Identify which cell holds the provided text, then report its [X, Y] central coordinate. 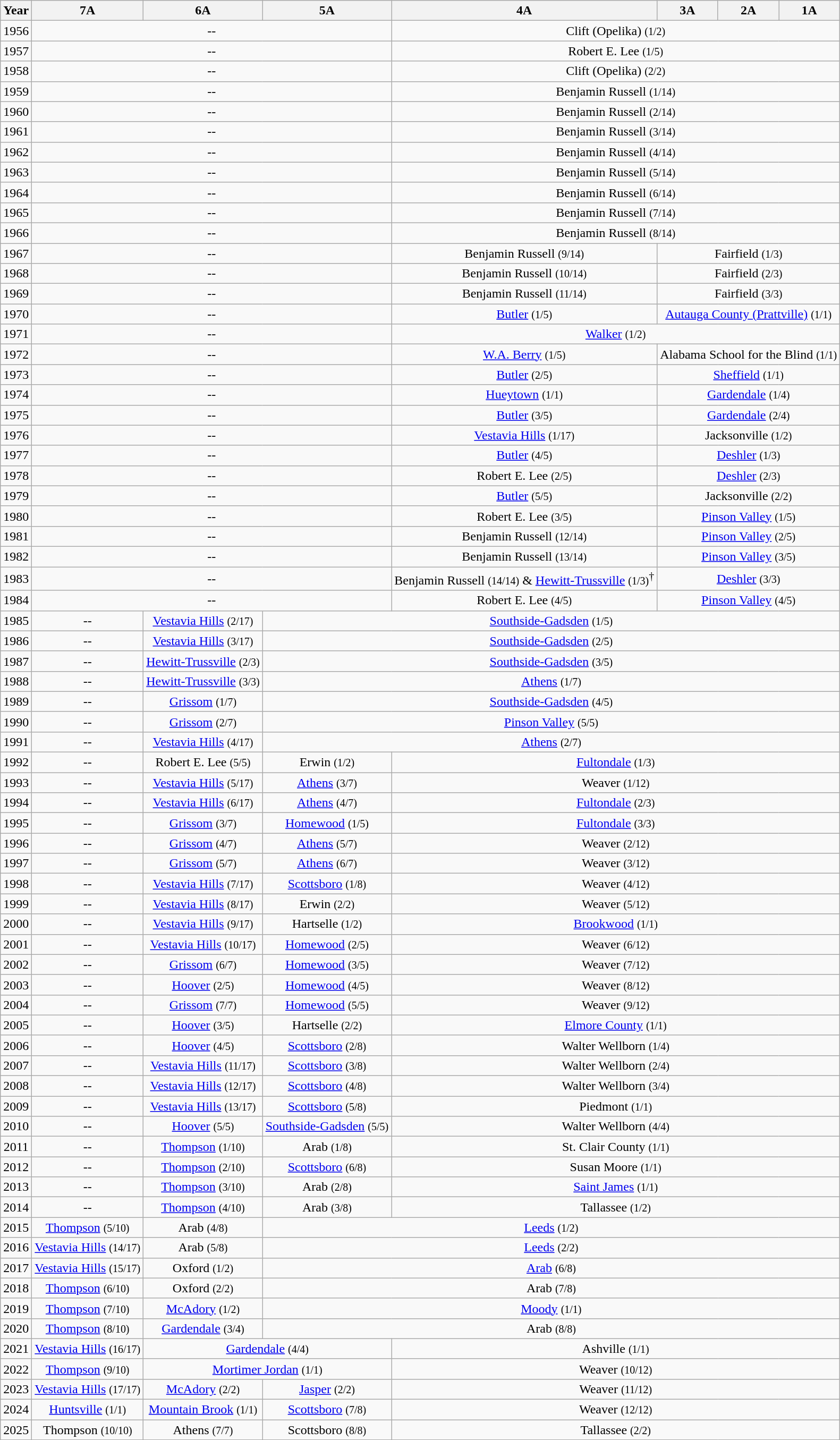
Benjamin Russell (6/14) [616, 192]
Butler (2/5) [524, 375]
Southside-Gadsden (1/5) [551, 621]
2023 [16, 1389]
1994 [16, 803]
Thompson (1/10) [203, 1147]
1983 [16, 578]
Hoover (4/5) [203, 1045]
Erwin (1/2) [327, 763]
Weaver (8/12) [616, 985]
1971 [16, 334]
1995 [16, 823]
2017 [16, 1268]
Arab (7/8) [551, 1288]
Southside-Gadsden (5/5) [327, 1126]
1975 [16, 415]
1970 [16, 314]
Gardendale (3/4) [203, 1328]
1969 [16, 294]
Robert E. Lee (4/5) [524, 600]
Benjamin Russell (8/14) [616, 233]
1985 [16, 621]
Homewood (5/5) [327, 1005]
Athens (1/7) [551, 681]
Robert E. Lee (3/5) [524, 516]
Sheffield (1/1) [749, 375]
Robert E. Lee (5/5) [203, 763]
Vestavia Hills (14/17) [88, 1248]
2015 [16, 1227]
Weaver (3/12) [616, 863]
Walter Wellborn (3/4) [616, 1086]
Southside-Gadsden (3/5) [551, 661]
Fultondale (1/3) [616, 763]
1961 [16, 132]
Fairfield (2/3) [749, 274]
Benjamin Russell (7/14) [616, 213]
2021 [16, 1349]
Fairfield (3/3) [749, 294]
Robert E. Lee (2/5) [524, 476]
1993 [16, 783]
5A [327, 11]
2022 [16, 1369]
1973 [16, 375]
Ashville (1/1) [616, 1349]
Leeds (1/2) [551, 1227]
Weaver (5/12) [616, 904]
1980 [16, 516]
Weaver (10/12) [616, 1369]
1966 [16, 233]
Mountain Brook (1/1) [203, 1410]
Benjamin Russell (12/14) [524, 536]
Alabama School for the Blind (1/1) [749, 354]
W.A. Berry (1/5) [524, 354]
1989 [16, 701]
Gardendale (1/4) [749, 395]
Thompson (9/10) [88, 1369]
1991 [16, 742]
Thompson (8/10) [88, 1328]
Thompson (2/10) [203, 1167]
Grissom (7/7) [203, 1005]
Weaver (11/12) [616, 1389]
1959 [16, 91]
Piedmont (1/1) [616, 1106]
Athens (3/7) [327, 783]
Jacksonville (1/2) [749, 435]
Grissom (1/7) [203, 701]
Athens (5/7) [327, 843]
Thompson (4/10) [203, 1207]
Grissom (6/7) [203, 964]
Oxford (2/2) [203, 1288]
Arab (3/8) [327, 1207]
Benjamin Russell (4/14) [616, 152]
Vestavia Hills (3/17) [203, 641]
Pinson Valley (3/5) [749, 556]
Scottsboro (8/8) [327, 1430]
McAdory (2/2) [203, 1389]
Fairfield (1/3) [749, 253]
Arab (4/8) [203, 1227]
Homewood (2/5) [327, 944]
Moody (1/1) [551, 1308]
2012 [16, 1167]
1979 [16, 496]
1958 [16, 71]
Thompson (6/10) [88, 1288]
2000 [16, 924]
1978 [16, 476]
Gardendale (2/4) [749, 415]
2008 [16, 1086]
6A [203, 11]
2024 [16, 1410]
2010 [16, 1126]
Pinson Valley (2/5) [749, 536]
Walter Wellborn (1/4) [616, 1045]
Weaver (9/12) [616, 1005]
2003 [16, 985]
Hoover (2/5) [203, 985]
Vestavia Hills (7/17) [203, 884]
1998 [16, 884]
Weaver (7/12) [616, 964]
Benjamin Russell (1/14) [616, 91]
Homewood (4/5) [327, 985]
Oxford (1/2) [203, 1268]
1974 [16, 395]
2007 [16, 1065]
2011 [16, 1147]
2A [748, 11]
Hewitt-Trussville (3/3) [203, 681]
Vestavia Hills (12/17) [203, 1086]
Scottsboro (4/8) [327, 1086]
Vestavia Hills (9/17) [203, 924]
Southside-Gadsden (2/5) [551, 641]
Scottsboro (2/8) [327, 1045]
Butler (1/5) [524, 314]
Deshler (3/3) [749, 578]
Hoover (3/5) [203, 1025]
1A [810, 11]
Hueytown (1/1) [524, 395]
2025 [16, 1430]
Susan Moore (1/1) [616, 1167]
1996 [16, 843]
2002 [16, 964]
Thompson (7/10) [88, 1308]
Walker (1/2) [616, 334]
Benjamin Russell (3/14) [616, 132]
1990 [16, 722]
McAdory (1/2) [203, 1308]
Robert E. Lee (1/5) [616, 51]
Vestavia Hills (15/17) [88, 1268]
Athens (4/7) [327, 803]
Vestavia Hills (16/17) [88, 1349]
Grissom (2/7) [203, 722]
4A [524, 11]
1999 [16, 904]
Vestavia Hills (6/17) [203, 803]
Fultondale (3/3) [616, 823]
Benjamin Russell (14/14) & Hewitt-Trussville (1/3)† [524, 578]
Mortimer Jordan (1/1) [268, 1369]
2019 [16, 1308]
Deshler (2/3) [749, 476]
Homewood (3/5) [327, 964]
Vestavia Hills (4/17) [203, 742]
2004 [16, 1005]
Scottsboro (7/8) [327, 1410]
Elmore County (1/1) [616, 1025]
Thompson (3/10) [203, 1187]
1957 [16, 51]
1982 [16, 556]
Weaver (4/12) [616, 884]
Hartselle (2/2) [327, 1025]
Benjamin Russell (13/14) [524, 556]
2001 [16, 944]
Homewood (1/5) [327, 823]
St. Clair County (1/1) [616, 1147]
Athens (6/7) [327, 863]
Vestavia Hills (1/17) [524, 435]
Vestavia Hills (8/17) [203, 904]
2020 [16, 1328]
Vestavia Hills (13/17) [203, 1106]
Pinson Valley (4/5) [749, 600]
Pinson Valley (1/5) [749, 516]
Tallassee (1/2) [616, 1207]
Hewitt-Trussville (2/3) [203, 661]
Grissom (5/7) [203, 863]
Arab (2/8) [327, 1187]
Pinson Valley (5/5) [551, 722]
3A [688, 11]
Scottsboro (6/8) [327, 1167]
Weaver (12/12) [616, 1410]
Vestavia Hills (11/17) [203, 1065]
1988 [16, 681]
2018 [16, 1288]
Benjamin Russell (2/14) [616, 112]
Hartselle (1/2) [327, 924]
Huntsville (1/1) [88, 1410]
Walter Wellborn (2/4) [616, 1065]
1967 [16, 253]
7A [88, 11]
2013 [16, 1187]
Butler (4/5) [524, 455]
1976 [16, 435]
1992 [16, 763]
Walter Wellborn (4/4) [616, 1126]
Brookwood (1/1) [616, 924]
Clift (Opelika) (1/2) [616, 31]
1977 [16, 455]
2014 [16, 1207]
2009 [16, 1106]
Weaver (6/12) [616, 944]
Fultondale (2/3) [616, 803]
Autauga County (Prattville) (1/1) [749, 314]
Weaver (2/12) [616, 843]
Scottsboro (3/8) [327, 1065]
Athens (2/7) [551, 742]
Vestavia Hills (5/17) [203, 783]
Grissom (3/7) [203, 823]
1962 [16, 152]
Erwin (2/2) [327, 904]
Arab (8/8) [551, 1328]
Benjamin Russell (10/14) [524, 274]
Scottsboro (1/8) [327, 884]
1997 [16, 863]
1956 [16, 31]
Butler (3/5) [524, 415]
1981 [16, 536]
1964 [16, 192]
Weaver (1/12) [616, 783]
Hoover (5/5) [203, 1126]
1986 [16, 641]
Tallassee (2/2) [616, 1430]
Leeds (2/2) [551, 1248]
Athens (7/7) [203, 1430]
Benjamin Russell (5/14) [616, 172]
Arab (1/8) [327, 1147]
Jasper (2/2) [327, 1389]
Thompson (5/10) [88, 1227]
Clift (Opelika) (2/2) [616, 71]
Thompson (10/10) [88, 1430]
2006 [16, 1045]
Jacksonville (2/2) [749, 496]
Vestavia Hills (17/17) [88, 1389]
Benjamin Russell (11/14) [524, 294]
1972 [16, 354]
2005 [16, 1025]
Vestavia Hills (10/17) [203, 944]
Saint James (1/1) [616, 1187]
Gardendale (4/4) [268, 1349]
Vestavia Hills (2/17) [203, 621]
1987 [16, 661]
Arab (6/8) [551, 1268]
1963 [16, 172]
1965 [16, 213]
Deshler (1/3) [749, 455]
Southside-Gadsden (4/5) [551, 701]
Grissom (4/7) [203, 843]
1968 [16, 274]
Arab (5/8) [203, 1248]
Benjamin Russell (9/14) [524, 253]
Year [16, 11]
1984 [16, 600]
Butler (5/5) [524, 496]
1960 [16, 112]
2016 [16, 1248]
Scottsboro (5/8) [327, 1106]
